Determine the (x, y) coordinate at the center of the cell enclosing the given text.  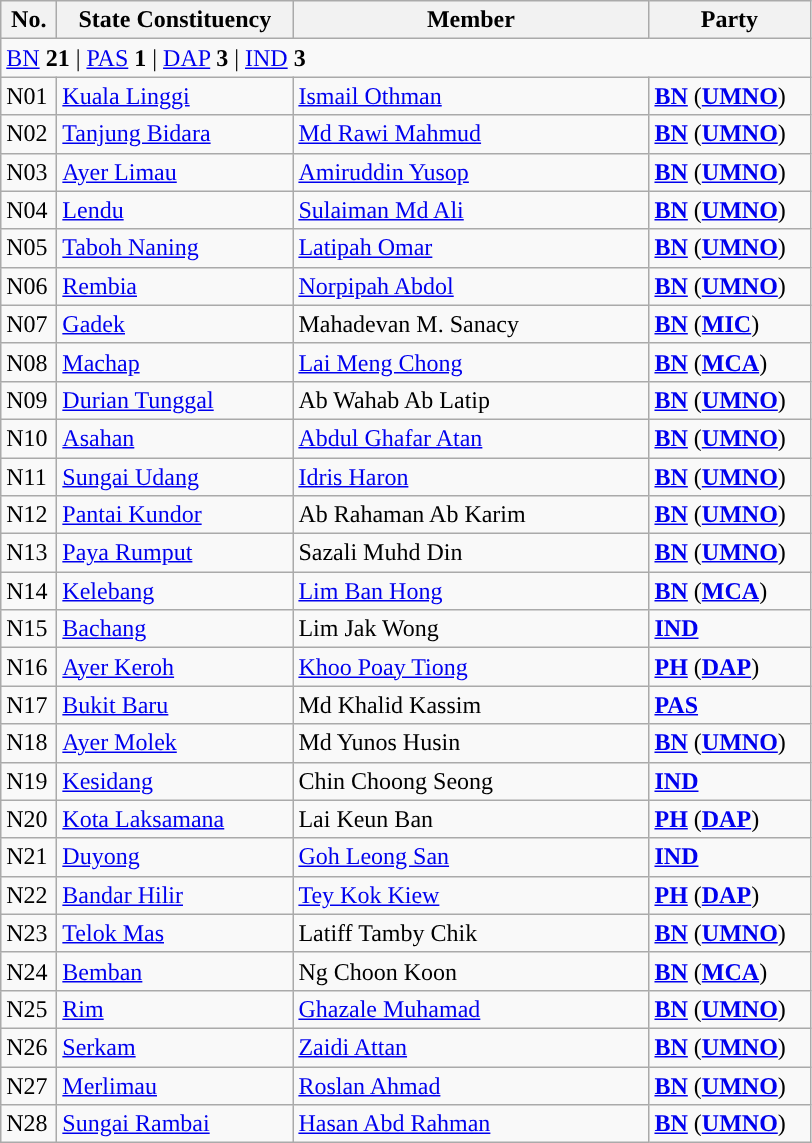
Ab Rahaman Ab Karim (471, 515)
Ng Choon Koon (471, 971)
N06 (29, 286)
Member (471, 20)
BN (MIC) (730, 324)
Lim Jak Wong (471, 629)
N21 (29, 857)
Tanjung Bidara (175, 134)
Kelebang (175, 591)
N01 (29, 96)
Khoo Poay Tiong (471, 667)
Pantai Kundor (175, 515)
Bachang (175, 629)
N23 (29, 933)
BN 21 | PAS 1 | DAP 3 | IND 3 (406, 58)
N18 (29, 743)
Telok Mas (175, 933)
N03 (29, 172)
Abdul Ghafar Atan (471, 438)
N17 (29, 705)
Lendu (175, 210)
Ayer Keroh (175, 667)
Latiff Tamby Chik (471, 933)
N10 (29, 438)
Rim (175, 1009)
N24 (29, 971)
Sulaiman Md Ali (471, 210)
State Constituency (175, 20)
Ghazale Muhamad (471, 1009)
Zaidi Attan (471, 1047)
Norpipah Abdol (471, 286)
PAS (730, 705)
Bemban (175, 971)
Md Rawi Mahmud (471, 134)
Gadek (175, 324)
N08 (29, 362)
Amiruddin Yusop (471, 172)
N07 (29, 324)
Lai Meng Chong (471, 362)
No. (29, 20)
Merlimau (175, 1085)
Lai Keun Ban (471, 819)
Kuala Linggi (175, 96)
Goh Leong San (471, 857)
N04 (29, 210)
N15 (29, 629)
N05 (29, 248)
Machap (175, 362)
Md Yunos Husin (471, 743)
Serkam (175, 1047)
Taboh Naning (175, 248)
Kesidang (175, 781)
Sazali Muhd Din (471, 553)
N22 (29, 895)
Roslan Ahmad (471, 1085)
N19 (29, 781)
N26 (29, 1047)
Ismail Othman (471, 96)
Sungai Udang (175, 477)
Latipah Omar (471, 248)
Paya Rumput (175, 553)
Md Khalid Kassim (471, 705)
N25 (29, 1009)
N09 (29, 400)
Durian Tunggal (175, 400)
N11 (29, 477)
N20 (29, 819)
Ab Wahab Ab Latip (471, 400)
N28 (29, 1124)
Asahan (175, 438)
N12 (29, 515)
Ayer Molek (175, 743)
Tey Kok Kiew (471, 895)
Bandar Hilir (175, 895)
N02 (29, 134)
Duyong (175, 857)
Sungai Rambai (175, 1124)
Lim Ban Hong (471, 591)
Mahadevan M. Sanacy (471, 324)
Hasan Abd Rahman (471, 1124)
Chin Choong Seong (471, 781)
Ayer Limau (175, 172)
Bukit Baru (175, 705)
Rembia (175, 286)
N16 (29, 667)
N13 (29, 553)
N14 (29, 591)
N27 (29, 1085)
Party (730, 20)
Idris Haron (471, 477)
Kota Laksamana (175, 819)
